Locate the cell with the specified text and output its [x, y] center coordinate. 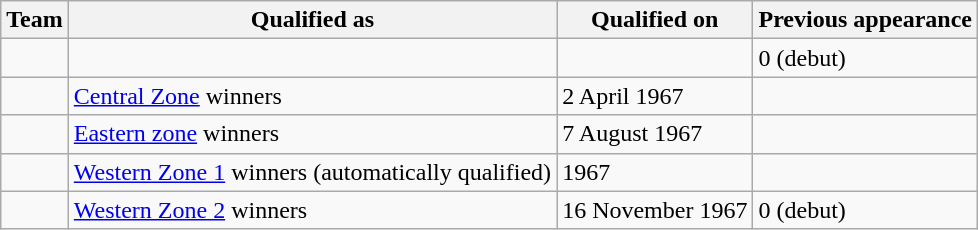
Western Zone 1 winners (automatically qualified) [312, 172]
Qualified on [655, 20]
Eastern zone winners [312, 134]
Previous appearance [866, 20]
7 August 1967 [655, 134]
Western Zone 2 winners [312, 210]
16 November 1967 [655, 210]
Qualified as [312, 20]
1967 [655, 172]
2 April 1967 [655, 96]
Team [35, 20]
Central Zone winners [312, 96]
